Determine the [X, Y] coordinate at the center of the cell enclosing the given text.  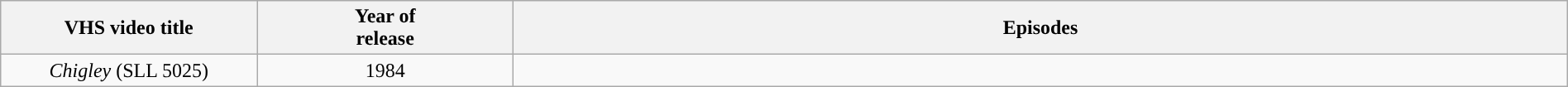
VHS video title [129, 28]
1984 [385, 70]
Year ofrelease [385, 28]
Episodes [1040, 28]
Chigley (SLL 5025) [129, 70]
